Pinpoint the cell where the given text exists, returning its [X, Y] midpoint coordinate. 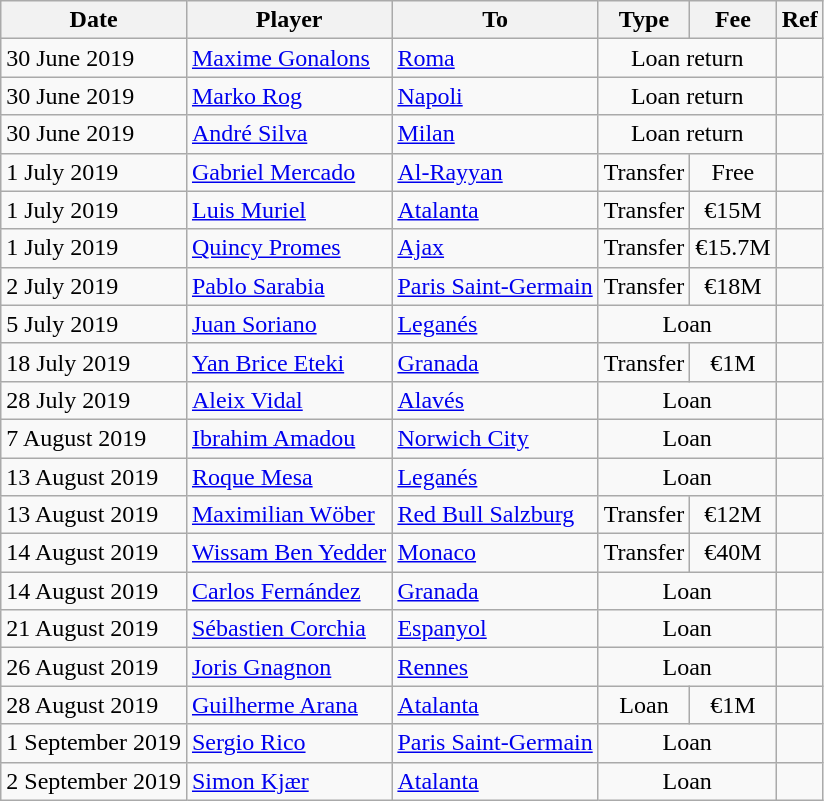
2 September 2019 [94, 781]
To [495, 20]
28 August 2019 [94, 705]
€15.7M [733, 248]
Espanyol [495, 629]
Ajax [495, 248]
Marko Rog [288, 96]
€12M [733, 515]
Norwich City [495, 438]
Juan Soriano [288, 324]
Simon Kjær [288, 781]
Guilherme Arana [288, 705]
Fee [733, 20]
28 July 2019 [94, 400]
Roma [495, 58]
Type [644, 20]
7 August 2019 [94, 438]
2 July 2019 [94, 286]
18 July 2019 [94, 362]
Pablo Sarabia [288, 286]
Alavés [495, 400]
26 August 2019 [94, 667]
Yan Brice Eteki [288, 362]
Gabriel Mercado [288, 172]
Al-Rayyan [495, 172]
€40M [733, 553]
1 September 2019 [94, 743]
Maxime Gonalons [288, 58]
Luis Muriel [288, 210]
Maximilian Wöber [288, 515]
Joris Gnagnon [288, 667]
€15M [733, 210]
21 August 2019 [94, 629]
Ref [800, 20]
Wissam Ben Yedder [288, 553]
Sergio Rico [288, 743]
André Silva [288, 134]
Free [733, 172]
Milan [495, 134]
Quincy Promes [288, 248]
5 July 2019 [94, 324]
€18M [733, 286]
Napoli [495, 96]
Sébastien Corchia [288, 629]
Red Bull Salzburg [495, 515]
Carlos Fernández [288, 591]
Monaco [495, 553]
Rennes [495, 667]
Aleix Vidal [288, 400]
Ibrahim Amadou [288, 438]
Roque Mesa [288, 477]
Date [94, 20]
Player [288, 20]
